Capture the cell that displays the provided text and extract its (x, y) central coordinate. 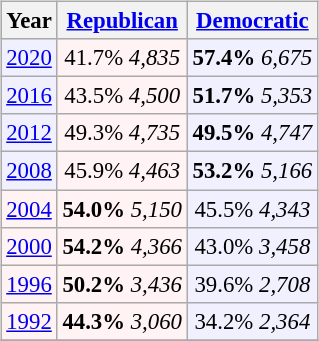
1996 (29, 284)
2012 (29, 133)
44.3% 3,060 (122, 321)
43.5% 4,500 (122, 96)
50.2% 3,436 (122, 284)
39.6% 2,708 (252, 284)
51.7% 5,353 (252, 96)
45.5% 4,343 (252, 209)
Democratic (252, 21)
43.0% 3,458 (252, 246)
1992 (29, 321)
2000 (29, 246)
41.7% 4,835 (122, 58)
Republican (122, 21)
49.5% 4,747 (252, 133)
54.0% 5,150 (122, 209)
57.4% 6,675 (252, 58)
54.2% 4,366 (122, 246)
2004 (29, 209)
49.3% 4,735 (122, 133)
2016 (29, 96)
45.9% 4,463 (122, 171)
Year (29, 21)
2008 (29, 171)
2020 (29, 58)
53.2% 5,166 (252, 171)
34.2% 2,364 (252, 321)
